Determine the (X, Y) coordinate at the center of the cell enclosing the given text.  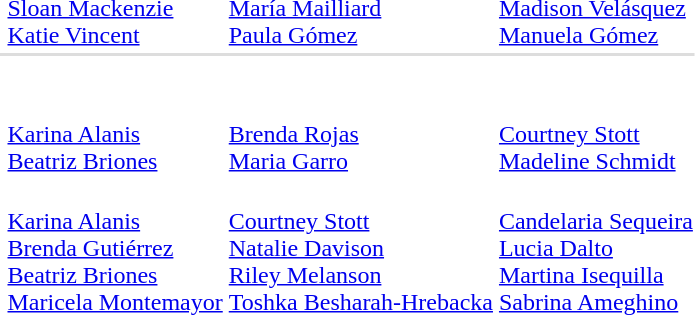
Karina AlanisBeatriz Briones (115, 134)
Brenda RojasMaria Garro (360, 134)
Courtney StottMadeline Schmidt (596, 134)
